Determine the (X, Y) coordinate at the center of the cell enclosing the given text.  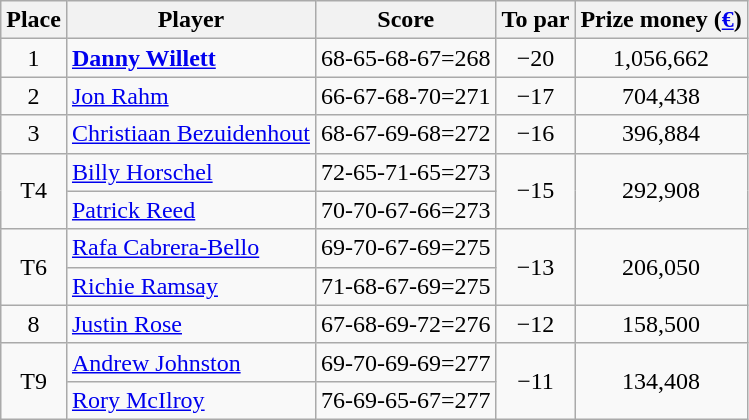
Jon Rahm (190, 96)
Rory McIlroy (190, 400)
292,908 (661, 191)
Patrick Reed (190, 210)
Andrew Johnston (190, 362)
206,050 (661, 267)
Place (34, 20)
−16 (536, 134)
Player (190, 20)
T6 (34, 267)
Prize money (€) (661, 20)
Richie Ramsay (190, 286)
1 (34, 58)
−13 (536, 267)
Score (406, 20)
158,500 (661, 324)
8 (34, 324)
T9 (34, 381)
69-70-69-69=277 (406, 362)
76-69-65-67=277 (406, 400)
Danny Willett (190, 58)
Rafa Cabrera-Bello (190, 248)
To par (536, 20)
−12 (536, 324)
396,884 (661, 134)
−15 (536, 191)
72-65-71-65=273 (406, 172)
2 (34, 96)
66-67-68-70=271 (406, 96)
−17 (536, 96)
Billy Horschel (190, 172)
704,438 (661, 96)
T4 (34, 191)
68-65-68-67=268 (406, 58)
Christiaan Bezuidenhout (190, 134)
134,408 (661, 381)
68-67-69-68=272 (406, 134)
71-68-67-69=275 (406, 286)
3 (34, 134)
Justin Rose (190, 324)
1,056,662 (661, 58)
70-70-67-66=273 (406, 210)
−20 (536, 58)
67-68-69-72=276 (406, 324)
69-70-67-69=275 (406, 248)
−11 (536, 381)
